Extract the (x, y) coordinate from the center of the cell holding the provided text.  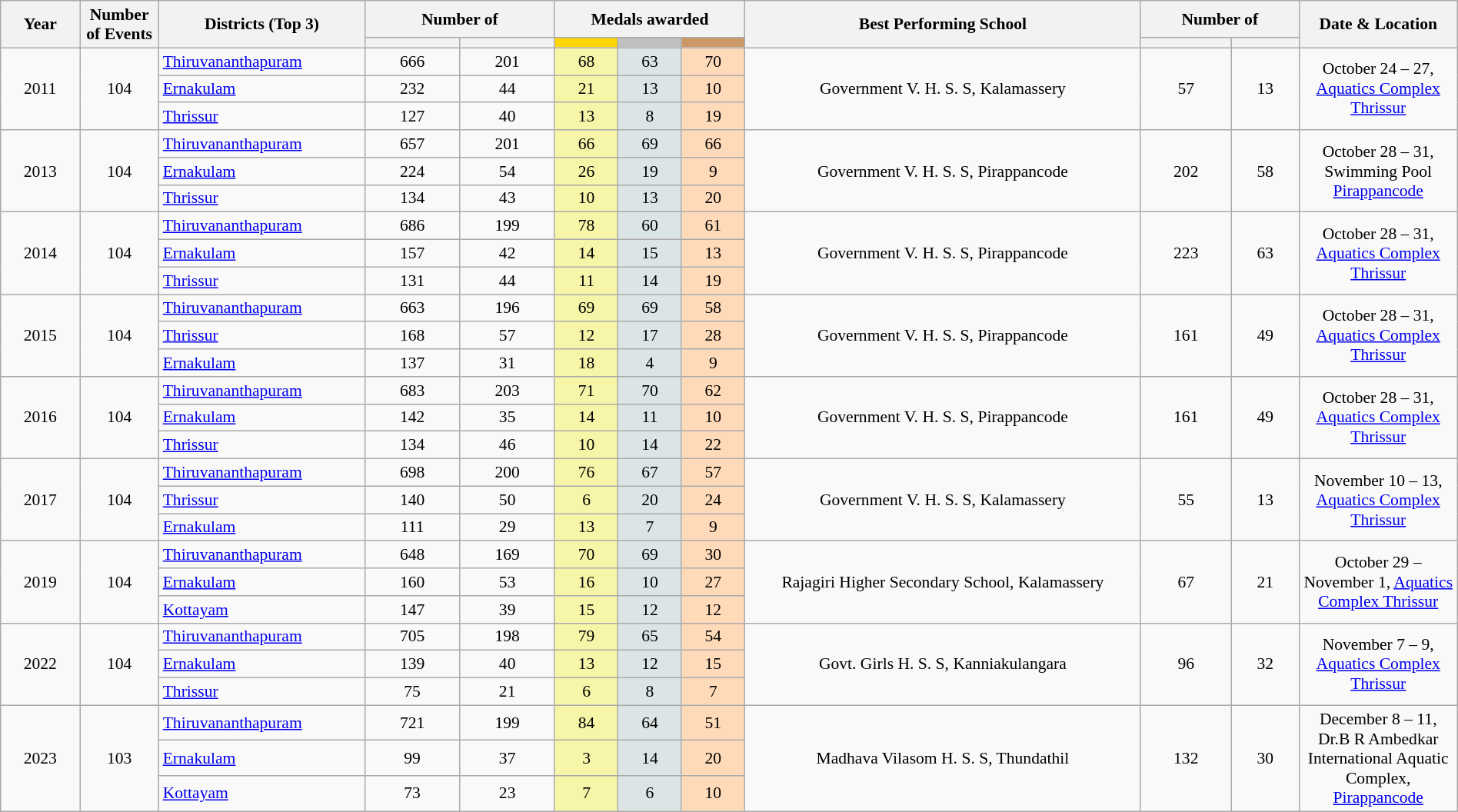
99 (412, 758)
60 (650, 226)
142 (412, 418)
Year (40, 25)
16 (586, 582)
2016 (40, 418)
Number of Events (120, 25)
42 (508, 254)
61 (713, 226)
65 (650, 637)
2011 (40, 89)
December 8 – 11, Dr.B R Ambedkar International Aquatic Complex, Pirappancode (1378, 758)
68 (586, 62)
62 (713, 391)
132 (1186, 758)
78 (586, 226)
203 (508, 391)
698 (412, 473)
2019 (40, 583)
2015 (40, 335)
2014 (40, 254)
November 10 – 13, Aquatics Complex Thrissur (1378, 500)
55 (1186, 500)
223 (1186, 254)
657 (412, 144)
666 (412, 62)
139 (412, 664)
4 (650, 363)
37 (508, 758)
51 (713, 723)
43 (508, 198)
October 24 – 27, Aquatics Complex Thrissur (1378, 89)
73 (412, 794)
Best Performing School (943, 25)
232 (412, 89)
39 (508, 610)
Madhava Vilasom H. S. S, Thundathil (943, 758)
157 (412, 254)
686 (412, 226)
147 (412, 610)
200 (508, 473)
46 (508, 445)
28 (713, 336)
202 (1186, 171)
137 (412, 363)
198 (508, 637)
2017 (40, 500)
October 28 – 31, Swimming Pool Pirappancode (1378, 171)
50 (508, 500)
127 (412, 117)
71 (586, 391)
2022 (40, 664)
103 (120, 758)
131 (412, 281)
111 (412, 527)
648 (412, 555)
October 29 – November 1, Aquatics Complex Thrissur (1378, 583)
53 (508, 582)
168 (412, 336)
23 (508, 794)
18 (586, 363)
663 (412, 308)
683 (412, 391)
24 (713, 500)
84 (586, 723)
26 (586, 171)
705 (412, 637)
Govt. Girls H. S. S, Kanniakulangara (943, 664)
721 (412, 723)
29 (508, 527)
169 (508, 555)
27 (713, 582)
96 (1186, 664)
196 (508, 308)
November 7 – 9, Aquatics Complex Thrissur (1378, 664)
140 (412, 500)
Districts (Top 3) (262, 25)
3 (586, 758)
Rajagiri Higher Secondary School, Kalamassery (943, 583)
31 (508, 363)
64 (650, 723)
17 (650, 336)
79 (586, 637)
22 (713, 445)
160 (412, 582)
35 (508, 418)
Date & Location (1378, 25)
32 (1265, 664)
75 (412, 692)
2013 (40, 171)
76 (586, 473)
Medals awarded (649, 19)
2023 (40, 758)
224 (412, 171)
